For the text-containing cell, return its midpoint in (x, y) coordinate format. 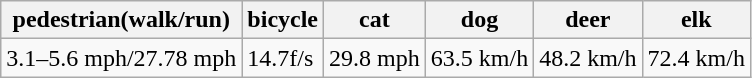
deer (588, 20)
14.7f/s (283, 58)
pedestrian(walk/run) (122, 20)
48.2 km/h (588, 58)
bicycle (283, 20)
cat (375, 20)
elk (696, 20)
dog (479, 20)
63.5 km/h (479, 58)
3.1–5.6 mph/27.78 mph (122, 58)
72.4 km/h (696, 58)
29.8 mph (375, 58)
